Extract the [x, y] coordinate from the center of the cell holding the provided text.  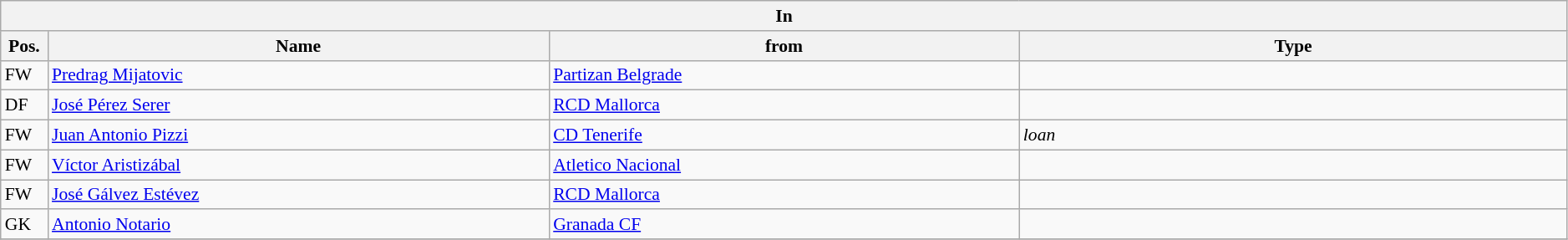
from [784, 46]
CD Tenerife [784, 135]
José Pérez Serer [298, 105]
In [784, 16]
Type [1293, 46]
Name [298, 46]
Víctor Aristizábal [298, 165]
José Gálvez Estévez [298, 195]
Predrag Mijatovic [298, 75]
DF [24, 105]
Atletico Nacional [784, 165]
Antonio Notario [298, 225]
Partizan Belgrade [784, 75]
Juan Antonio Pizzi [298, 135]
Granada CF [784, 225]
Pos. [24, 46]
loan [1293, 135]
GK [24, 225]
